Extract the [x, y] coordinate from the center of the cell holding the provided text.  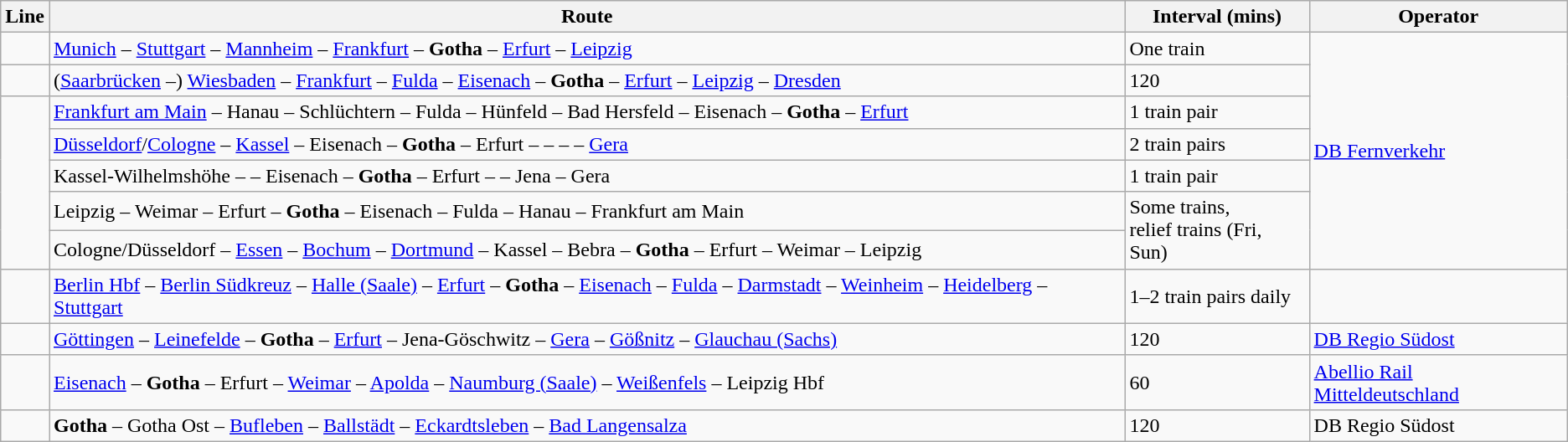
Route [586, 17]
2 train pairs [1217, 144]
1–2 train pairs daily [1217, 296]
Some trains, relief trains (Fri, Sun) [1217, 230]
Interval (mins) [1217, 17]
Eisenach – Gotha – Erfurt – Weimar – Apolda – Naumburg (Saale) – Weißenfels – Leipzig Hbf [586, 382]
Leipzig – Weimar – Erfurt – Gotha – Eisenach – Fulda – Hanau – Frankfurt am Main [586, 211]
Operator [1438, 17]
(Saarbrücken –) Wiesbaden – Frankfurt – Fulda – Eisenach – Gotha – Erfurt – Leipzig – Dresden [586, 80]
Göttingen – Leinefelde – Gotha – Erfurt – Jena-Göschwitz – Gera – Gößnitz – Glauchau (Sachs) [586, 339]
Munich – Stuttgart – Mannheim – Frankfurt – Gotha – Erfurt – Leipzig [586, 49]
Düsseldorf/Cologne – Kassel – Eisenach – Gotha – Erfurt – – – – Gera [586, 144]
One train [1217, 49]
Frankfurt am Main – Hanau – Schlüchtern – Fulda – Hünfeld – Bad Hersfeld – Eisenach – Gotha – Erfurt [586, 112]
DB Fernverkehr [1438, 151]
60 [1217, 382]
Abellio Rail Mitteldeutschland [1438, 382]
Berlin Hbf – Berlin Südkreuz – Halle (Saale) – Erfurt – Gotha – Eisenach – Fulda – Darmstadt – Weinheim – Heidelberg – Stuttgart [586, 296]
Gotha – Gotha Ost – Bufleben – Ballstädt – Eckardtsleben – Bad Langensalza [586, 425]
Cologne/Düsseldorf – Essen – Bochum – Dortmund – Kassel – Bebra – Gotha – Erfurt – Weimar – Leipzig [586, 249]
Kassel-Wilhelmshöhe – – Eisenach – Gotha – Erfurt – – Jena – Gera [586, 176]
Line [25, 17]
